From the cell containing the given text, extract its center point as [x, y] coordinate. 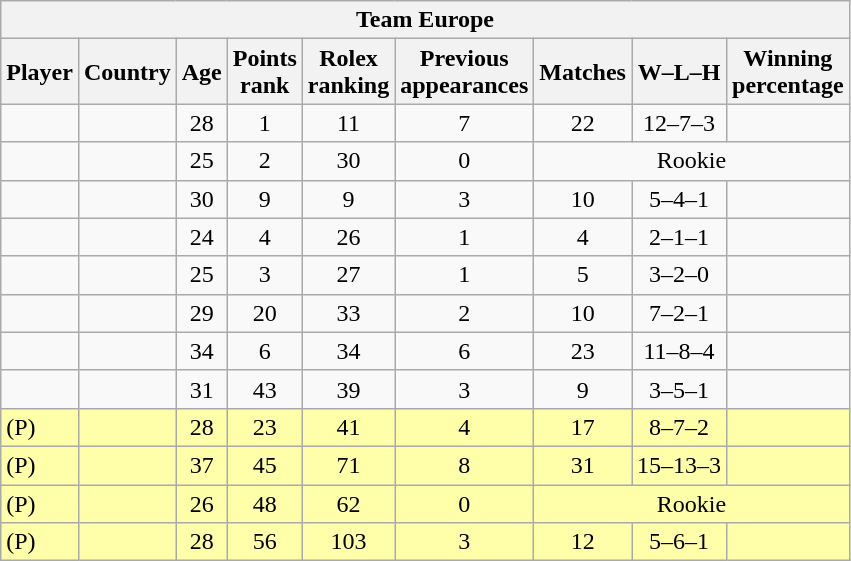
71 [348, 465]
11 [348, 123]
29 [202, 313]
103 [348, 542]
Age [202, 72]
15–13–3 [680, 465]
5 [583, 275]
27 [348, 275]
12–7–3 [680, 123]
Country [127, 72]
43 [264, 389]
5–4–1 [680, 199]
Team Europe [425, 20]
56 [264, 542]
22 [583, 123]
2–1–1 [680, 237]
33 [348, 313]
17 [583, 427]
20 [264, 313]
Winningpercentage [788, 72]
12 [583, 542]
41 [348, 427]
3–5–1 [680, 389]
11–8–4 [680, 351]
3–2–0 [680, 275]
24 [202, 237]
Rolexranking [348, 72]
Previousappearances [464, 72]
62 [348, 503]
37 [202, 465]
8–7–2 [680, 427]
45 [264, 465]
Pointsrank [264, 72]
Player [40, 72]
8 [464, 465]
48 [264, 503]
5–6–1 [680, 542]
39 [348, 389]
Matches [583, 72]
7 [464, 123]
W–L–H [680, 72]
7–2–1 [680, 313]
